Detect which cell encompasses the target text, then output its (X, Y) center coordinate. 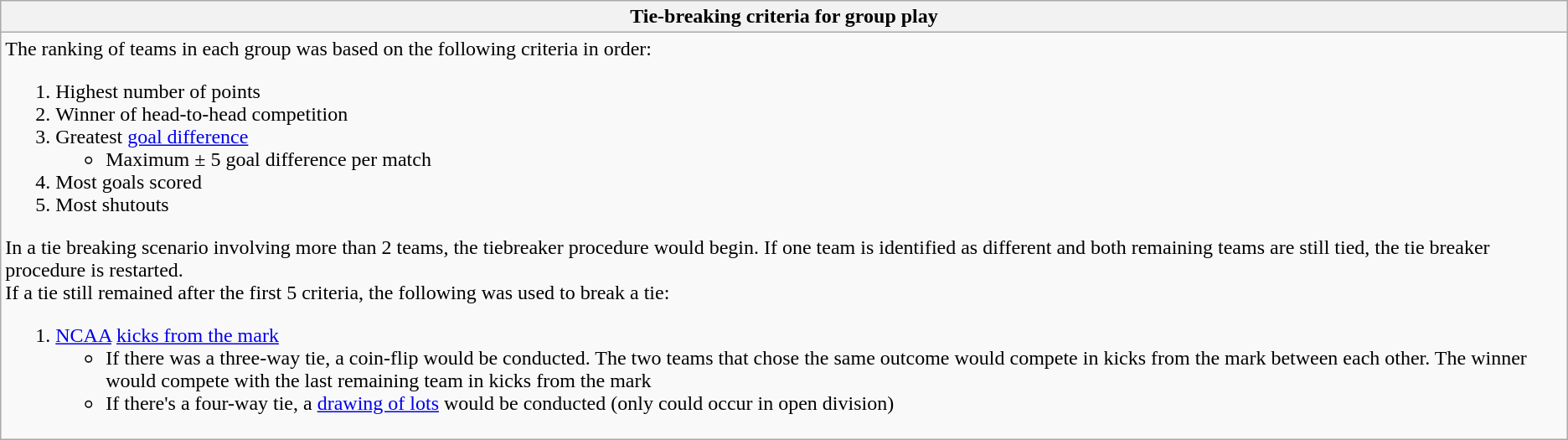
Tie-breaking criteria for group play (784, 17)
